Provide the (x, y) coordinate of the cell's center where the given text is located.  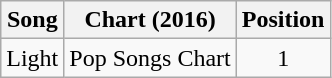
Chart (2016) (150, 20)
1 (283, 58)
Position (283, 20)
Song (32, 20)
Pop Songs Chart (150, 58)
Light (32, 58)
